Provide the [x, y] coordinate of the cell's center where the given text is located.  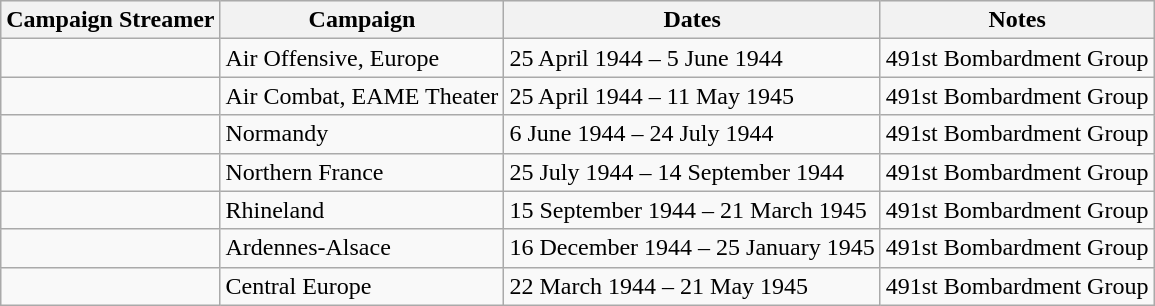
15 September 1944 – 21 March 1945 [692, 210]
22 March 1944 – 21 May 1945 [692, 286]
Northern France [362, 172]
Dates [692, 20]
Normandy [362, 134]
25 April 1944 – 5 June 1944 [692, 58]
Campaign Streamer [110, 20]
6 June 1944 – 24 July 1944 [692, 134]
16 December 1944 – 25 January 1945 [692, 248]
Campaign [362, 20]
Ardennes-Alsace [362, 248]
25 July 1944 – 14 September 1944 [692, 172]
Rhineland [362, 210]
Air Combat, EAME Theater [362, 96]
25 April 1944 – 11 May 1945 [692, 96]
Central Europe [362, 286]
Notes [1017, 20]
Air Offensive, Europe [362, 58]
